Pinpoint the cell where the given text exists, returning its [X, Y] midpoint coordinate. 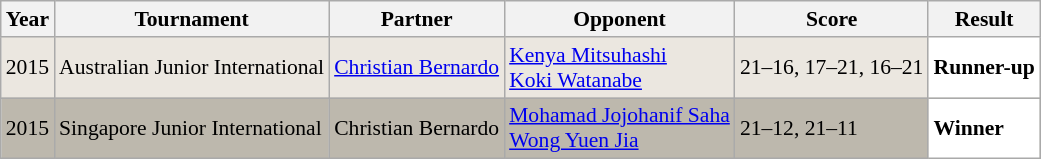
Kenya Mitsuhashi Koki Watanabe [620, 68]
Partner [416, 19]
21–16, 17–21, 16–21 [832, 68]
Australian Junior International [192, 68]
Mohamad Jojohanif Saha Wong Yuen Jia [620, 128]
Opponent [620, 19]
Singapore Junior International [192, 128]
Runner-up [984, 68]
21–12, 21–11 [832, 128]
Score [832, 19]
Result [984, 19]
Tournament [192, 19]
Year [28, 19]
Winner [984, 128]
